Output the [x, y] coordinate of the center of the cell containing the given text.  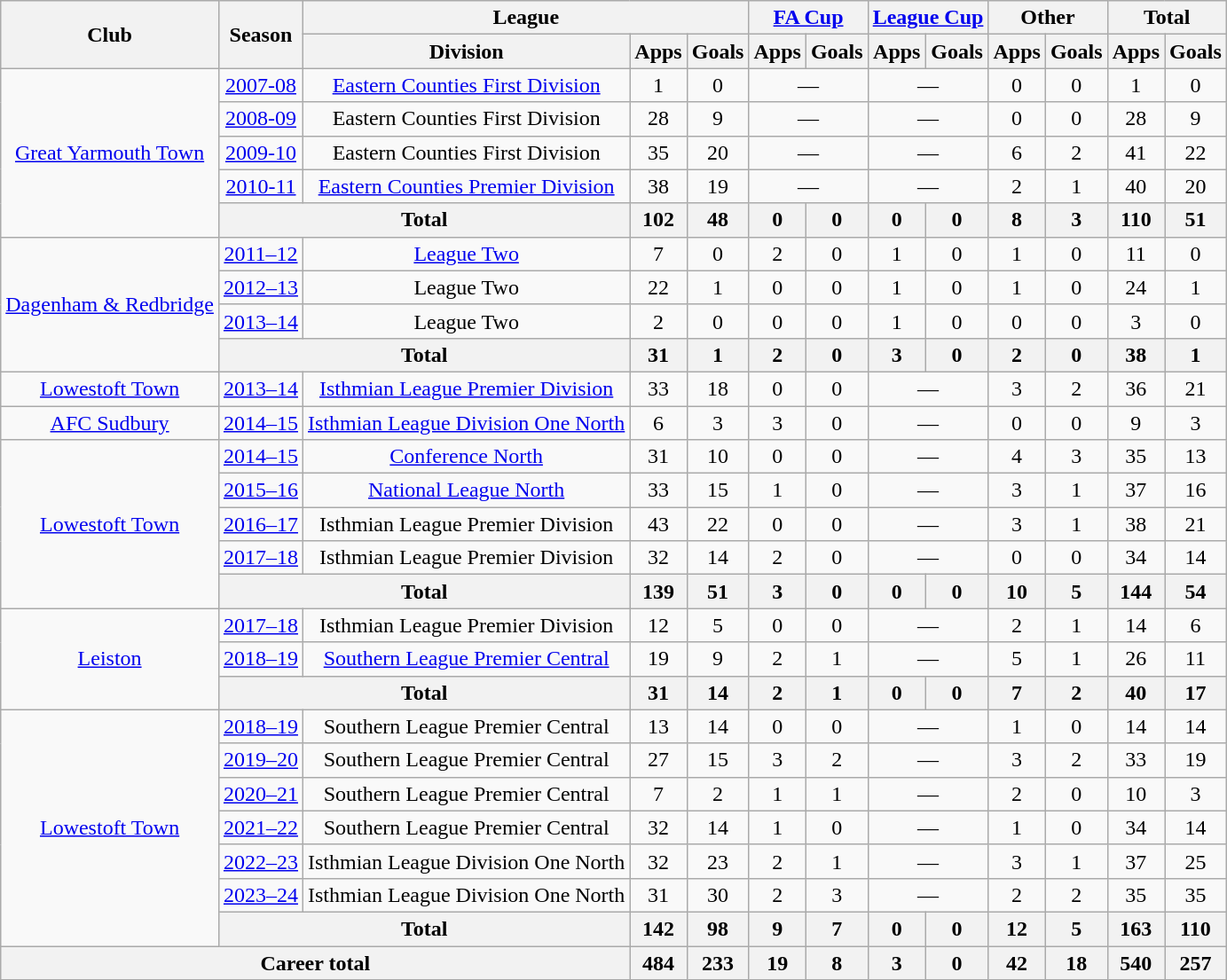
48 [718, 220]
98 [718, 929]
2010-11 [261, 186]
2011–12 [261, 254]
540 [1136, 962]
23 [718, 861]
43 [658, 524]
Conference North [466, 457]
AFC Sudbury [110, 423]
Club [110, 35]
142 [658, 929]
Great Yarmouth Town [110, 153]
54 [1196, 592]
139 [658, 592]
144 [1136, 592]
17 [1196, 693]
484 [658, 962]
2008-09 [261, 119]
26 [1136, 659]
2021–22 [261, 827]
Career total [316, 962]
102 [658, 220]
Season [261, 35]
2007-08 [261, 85]
Eastern Counties Premier Division [466, 186]
Other [1048, 18]
League [525, 18]
2019–20 [261, 760]
4 [1017, 457]
2012–13 [261, 287]
2022–23 [261, 861]
2023–24 [261, 895]
Dagenham & Redbridge [110, 304]
27 [658, 760]
257 [1196, 962]
25 [1196, 861]
2015–16 [261, 490]
2009-10 [261, 153]
41 [1136, 153]
National League North [466, 490]
Leiston [110, 659]
36 [1136, 388]
Division [466, 51]
League Cup [928, 18]
42 [1017, 962]
2020–21 [261, 794]
233 [718, 962]
30 [718, 895]
2016–17 [261, 524]
163 [1136, 929]
FA Cup [808, 18]
24 [1136, 287]
16 [1196, 490]
